Identify which cell holds the provided text, then report its (X, Y) central coordinate. 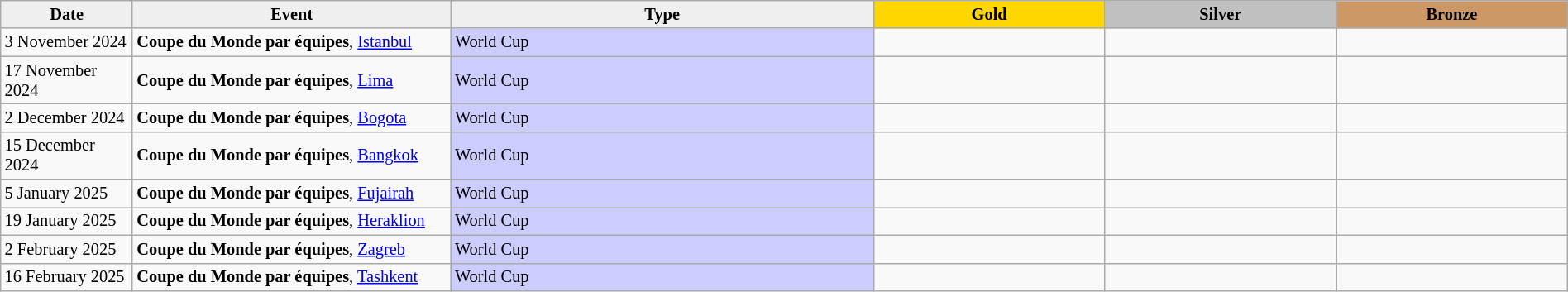
Coupe du Monde par équipes, Bogota (291, 117)
Silver (1221, 14)
19 January 2025 (67, 221)
17 November 2024 (67, 80)
5 January 2025 (67, 194)
15 December 2024 (67, 156)
Date (67, 14)
Type (662, 14)
Gold (989, 14)
Bronze (1452, 14)
Coupe du Monde par équipes, Lima (291, 80)
2 December 2024 (67, 117)
2 February 2025 (67, 249)
Coupe du Monde par équipes, Zagreb (291, 249)
Coupe du Monde par équipes, Bangkok (291, 156)
3 November 2024 (67, 42)
Event (291, 14)
Coupe du Monde par équipes, Tashkent (291, 277)
16 February 2025 (67, 277)
Coupe du Monde par équipes, Istanbul (291, 42)
Coupe du Monde par équipes, Fujairah (291, 194)
Coupe du Monde par équipes, Heraklion (291, 221)
